Output the (x, y) coordinate of the center of the cell containing the given text.  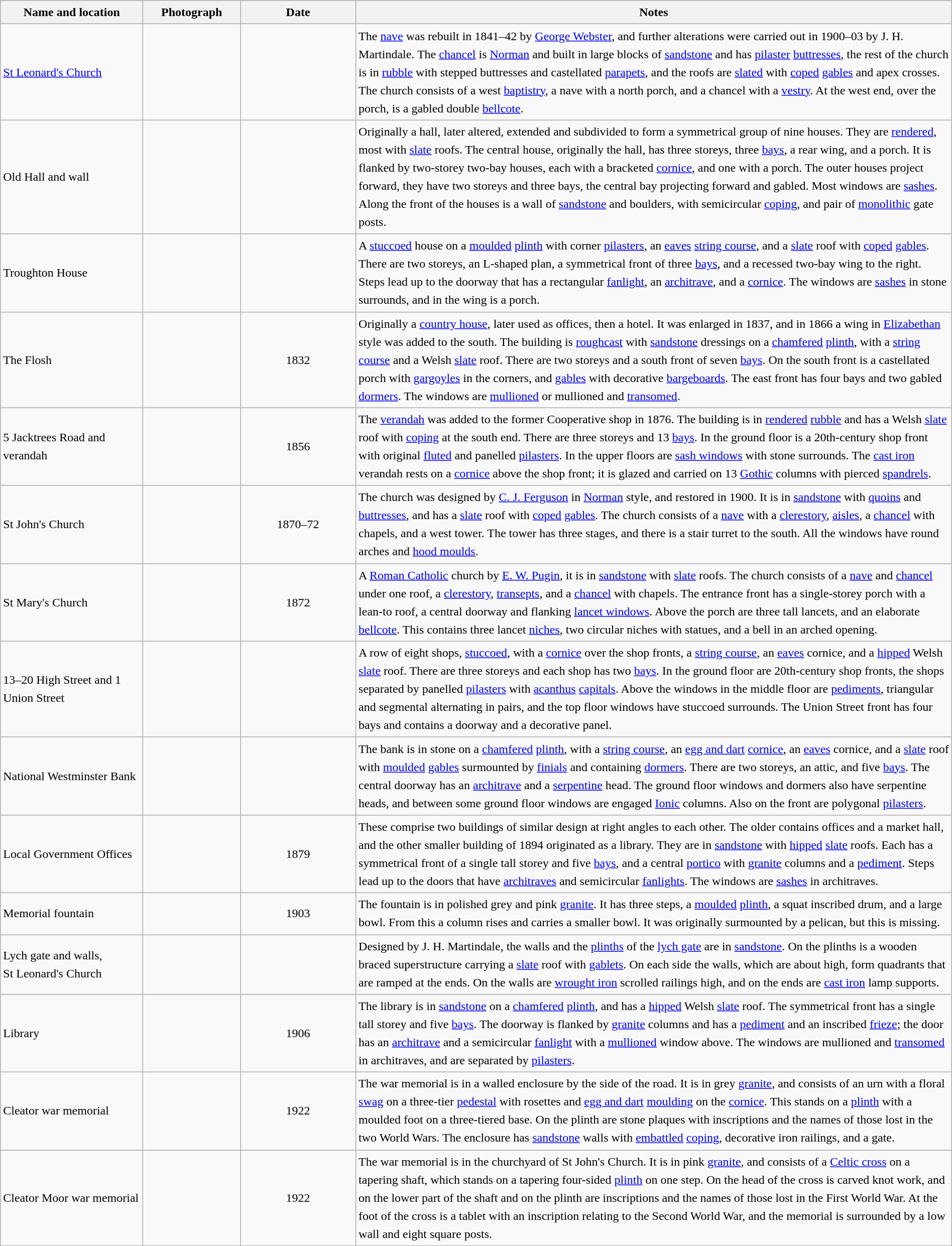
The Flosh (72, 359)
1906 (298, 1033)
Notes (654, 12)
1870–72 (298, 524)
Library (72, 1033)
1879 (298, 853)
1856 (298, 447)
Photograph (192, 12)
5 Jacktrees Road and verandah (72, 447)
1903 (298, 914)
13–20 High Street and 1 Union Street (72, 689)
1872 (298, 602)
Name and location (72, 12)
Date (298, 12)
1832 (298, 359)
Local Government Offices (72, 853)
Old Hall and wall (72, 177)
Lych gate and walls,St Leonard's Church (72, 965)
Cleator war memorial (72, 1111)
Troughton House (72, 273)
St Mary's Church (72, 602)
National Westminster Bank (72, 776)
Memorial fountain (72, 914)
St Leonard's Church (72, 72)
Cleator Moor war memorial (72, 1198)
St John's Church (72, 524)
